Return [X, Y] of the center of cell containing provided text 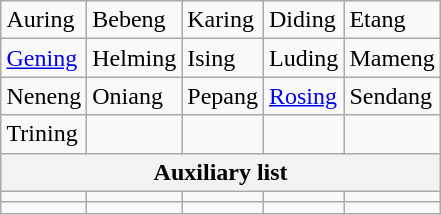
Luding [303, 58]
Rosing [303, 96]
Karing [223, 20]
Neneng [44, 96]
Sendang [392, 96]
Trining [44, 134]
Auring [44, 20]
Gening [44, 58]
Oniang [134, 96]
Auxiliary list [220, 172]
Ising [223, 58]
Pepang [223, 96]
Mameng [392, 58]
Bebeng [134, 20]
Helming [134, 58]
Etang [392, 20]
Diding [303, 20]
